Pinpoint the cell where the given text exists, returning its [X, Y] midpoint coordinate. 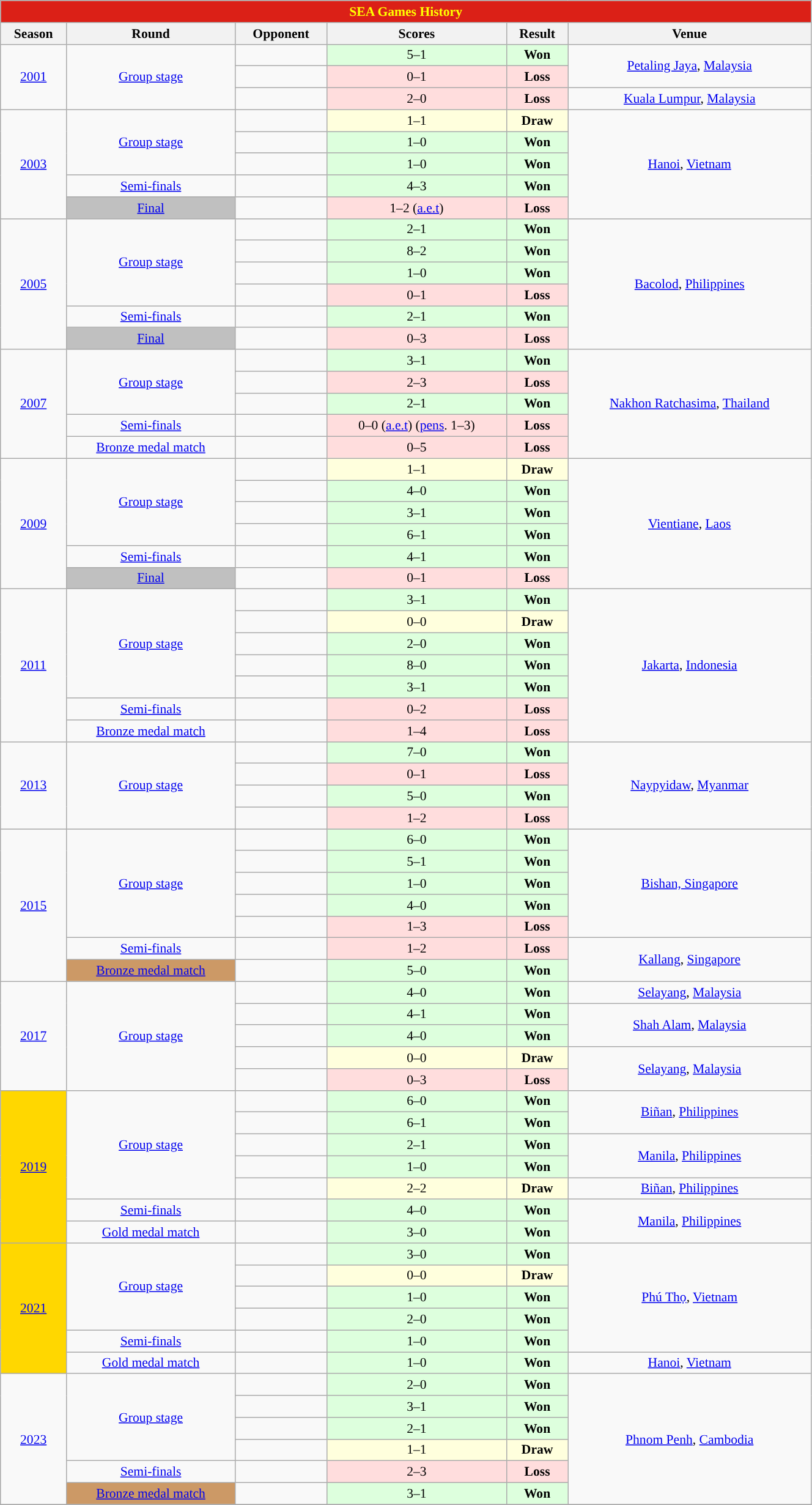
8–0 [417, 666]
2009 [34, 524]
0–2 [417, 709]
7–0 [417, 752]
Jakarta, Indonesia [690, 666]
Naypyidaw, Myanmar [690, 785]
Season [34, 34]
2013 [34, 785]
0–0 (a.e.t) (pens. 1–3) [417, 426]
2021 [34, 1309]
0–5 [417, 448]
1–3 [417, 927]
2019 [34, 1166]
Nakhon Ratchasima, Thailand [690, 404]
Phnom Penh, Cambodia [690, 1440]
Kallang, Singapore [690, 959]
Bishan, Singapore [690, 883]
Venue [690, 34]
1–2 (a.e.t) [417, 208]
Vientiane, Laos [690, 524]
2–2 [417, 1189]
Opponent [281, 34]
Scores [417, 34]
2007 [34, 404]
2011 [34, 666]
Shah Alam, Malaysia [690, 1025]
2005 [34, 284]
Bacolod, Philippines [690, 284]
Result [537, 34]
Round [151, 34]
SEA Games History [406, 12]
2015 [34, 905]
Petaling Jaya, Malaysia [690, 66]
Kuala Lumpur, Malaysia [690, 99]
4–3 [417, 186]
2003 [34, 164]
1–4 [417, 731]
2001 [34, 77]
Phú Thọ, Vietnam [690, 1298]
2023 [34, 1440]
8–2 [417, 251]
2017 [34, 1036]
